Detect which cell encompasses the target text, then output its (X, Y) center coordinate. 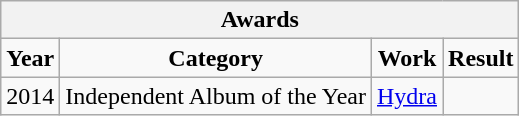
Result (481, 58)
Independent Album of the Year (216, 96)
Awards (260, 20)
Work (406, 58)
Category (216, 58)
Year (30, 58)
2014 (30, 96)
Hydra (406, 96)
